Return the [x, y] coordinate for the center point of the cell that contains the specified text.  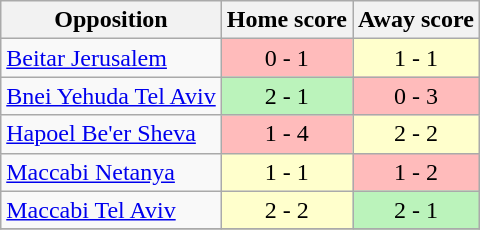
Away score [416, 20]
1 - 4 [286, 134]
0 - 1 [286, 58]
Beitar Jerusalem [111, 58]
0 - 3 [416, 96]
Maccabi Netanya [111, 172]
Home score [286, 20]
Maccabi Tel Aviv [111, 210]
1 - 2 [416, 172]
Bnei Yehuda Tel Aviv [111, 96]
Opposition [111, 20]
Hapoel Be'er Sheva [111, 134]
